Search for the cell housing the specified text and yield its (x, y) center coordinate. 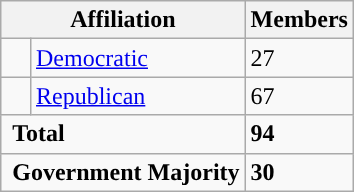
Affiliation (123, 20)
Total (123, 134)
67 (299, 96)
Government Majority (123, 172)
Republican (138, 96)
30 (299, 172)
27 (299, 58)
94 (299, 134)
Members (299, 20)
Democratic (138, 58)
